Return (X, Y) of the center of cell containing provided text 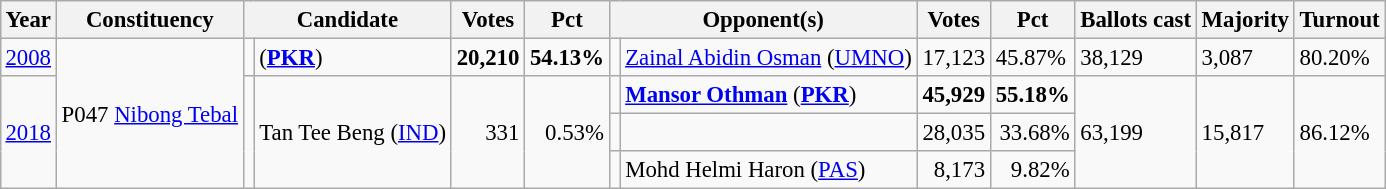
63,199 (1136, 132)
3,087 (1245, 57)
Tan Tee Beng (IND) (352, 132)
Mansor Othman (PKR) (768, 95)
Ballots cast (1136, 20)
17,123 (954, 57)
P047 Nibong Tebal (150, 113)
8,173 (954, 170)
2008 (28, 57)
Constituency (150, 20)
15,817 (1245, 132)
Candidate (347, 20)
0.53% (568, 132)
331 (488, 132)
Turnout (1340, 20)
33.68% (1032, 133)
(PKR) (352, 57)
20,210 (488, 57)
Opponent(s) (763, 20)
9.82% (1032, 170)
45,929 (954, 95)
55.18% (1032, 95)
2018 (28, 132)
45.87% (1032, 57)
80.20% (1340, 57)
54.13% (568, 57)
Mohd Helmi Haron (PAS) (768, 170)
Zainal Abidin Osman (UMNO) (768, 57)
86.12% (1340, 132)
28,035 (954, 133)
38,129 (1136, 57)
Year (28, 20)
Majority (1245, 20)
